From the cell containing the given text, extract its center point as (X, Y) coordinate. 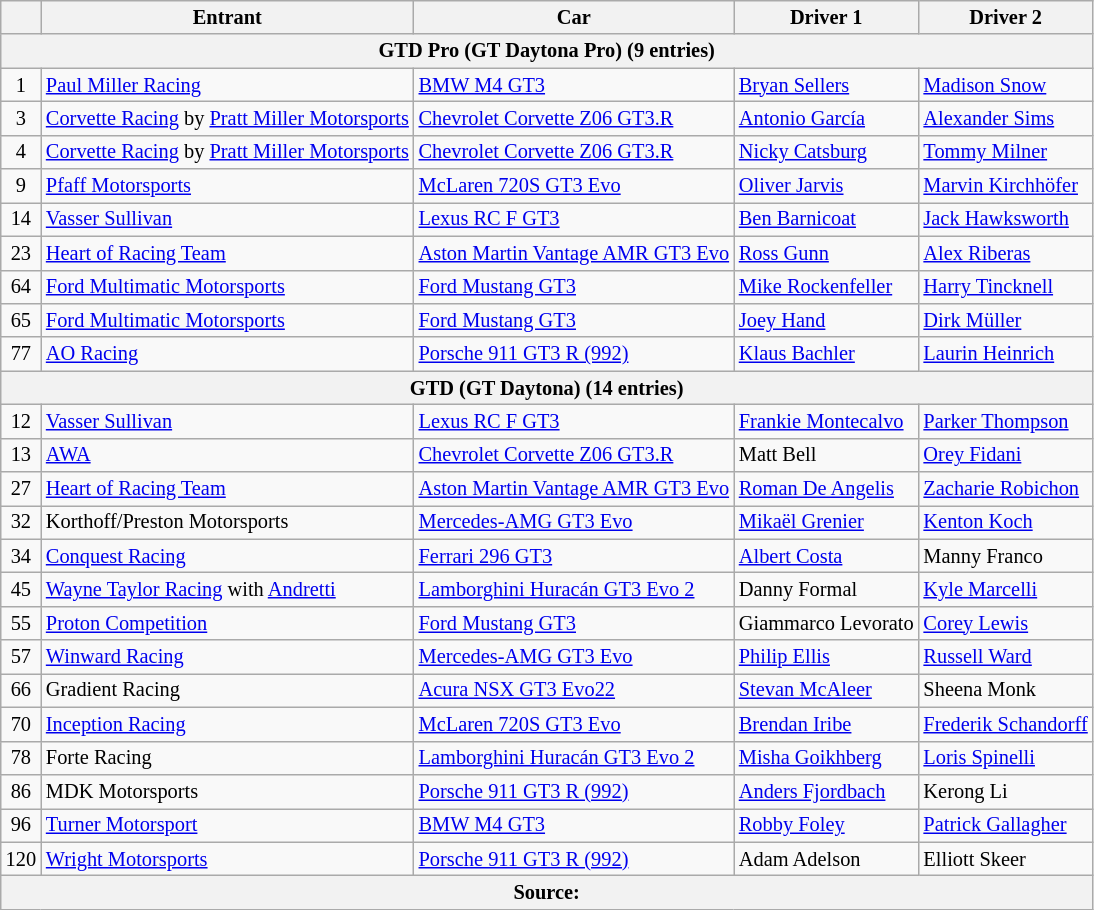
Winward Racing (228, 657)
4 (21, 152)
Ben Barnicoat (826, 219)
66 (21, 690)
Roman De Angelis (826, 489)
96 (21, 825)
Zacharie Robichon (1006, 489)
Giammarco Levorato (826, 623)
GTD (GT Daytona) (14 entries) (547, 388)
AWA (228, 455)
Klaus Bachler (826, 354)
Corey Lewis (1006, 623)
77 (21, 354)
Mikaël Grenier (826, 522)
Matt Bell (826, 455)
AO Racing (228, 354)
Albert Costa (826, 556)
Dirk Müller (1006, 320)
65 (21, 320)
Pfaff Motorsports (228, 186)
Anders Fjordbach (826, 791)
Source: (547, 892)
13 (21, 455)
Inception Racing (228, 724)
Adam Adelson (826, 859)
Nicky Catsburg (826, 152)
Madison Snow (1006, 85)
57 (21, 657)
Oliver Jarvis (826, 186)
Mike Rockenfeller (826, 287)
Driver 2 (1006, 17)
Misha Goikhberg (826, 758)
Harry Tincknell (1006, 287)
Joey Hand (826, 320)
55 (21, 623)
Proton Competition (228, 623)
14 (21, 219)
45 (21, 589)
Elliott Skeer (1006, 859)
Danny Formal (826, 589)
Kenton Koch (1006, 522)
Ferrari 296 GT3 (574, 556)
Bryan Sellers (826, 85)
Ross Gunn (826, 253)
Loris Spinelli (1006, 758)
70 (21, 724)
Manny Franco (1006, 556)
Entrant (228, 17)
Frankie Montecalvo (826, 421)
78 (21, 758)
Frederik Schandorff (1006, 724)
Gradient Racing (228, 690)
Acura NSX GT3 Evo22 (574, 690)
Wright Motorsports (228, 859)
Marvin Kirchhöfer (1006, 186)
120 (21, 859)
Laurin Heinrich (1006, 354)
GTD Pro (GT Daytona Pro) (9 entries) (547, 51)
MDK Motorsports (228, 791)
Alexander Sims (1006, 118)
Jack Hawksworth (1006, 219)
64 (21, 287)
3 (21, 118)
Orey Fidani (1006, 455)
Parker Thompson (1006, 421)
1 (21, 85)
9 (21, 186)
Robby Foley (826, 825)
Car (574, 17)
27 (21, 489)
Kyle Marcelli (1006, 589)
Patrick Gallagher (1006, 825)
Antonio García (826, 118)
Tommy Milner (1006, 152)
Forte Racing (228, 758)
Paul Miller Racing (228, 85)
86 (21, 791)
Korthoff/Preston Motorsports (228, 522)
Kerong Li (1006, 791)
34 (21, 556)
Stevan McAleer (826, 690)
23 (21, 253)
Conquest Racing (228, 556)
Alex Riberas (1006, 253)
12 (21, 421)
Sheena Monk (1006, 690)
32 (21, 522)
Philip Ellis (826, 657)
Brendan Iribe (826, 724)
Wayne Taylor Racing with Andretti (228, 589)
Russell Ward (1006, 657)
Driver 1 (826, 17)
Turner Motorsport (228, 825)
